Return the (x, y) coordinate for the center point of the cell that contains the specified text.  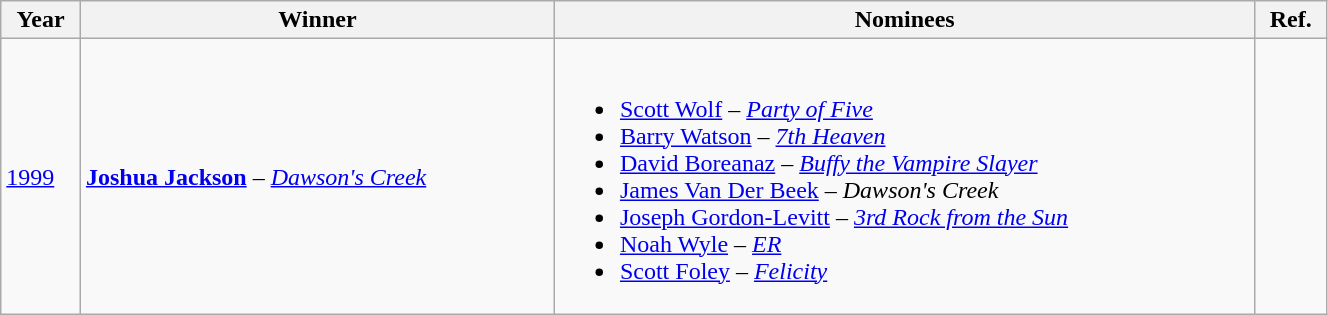
Ref. (1291, 20)
Winner (317, 20)
Joshua Jackson – Dawson's Creek (317, 176)
Year (41, 20)
Nominees (904, 20)
1999 (41, 176)
